Detect which cell encompasses the target text, then output its (x, y) center coordinate. 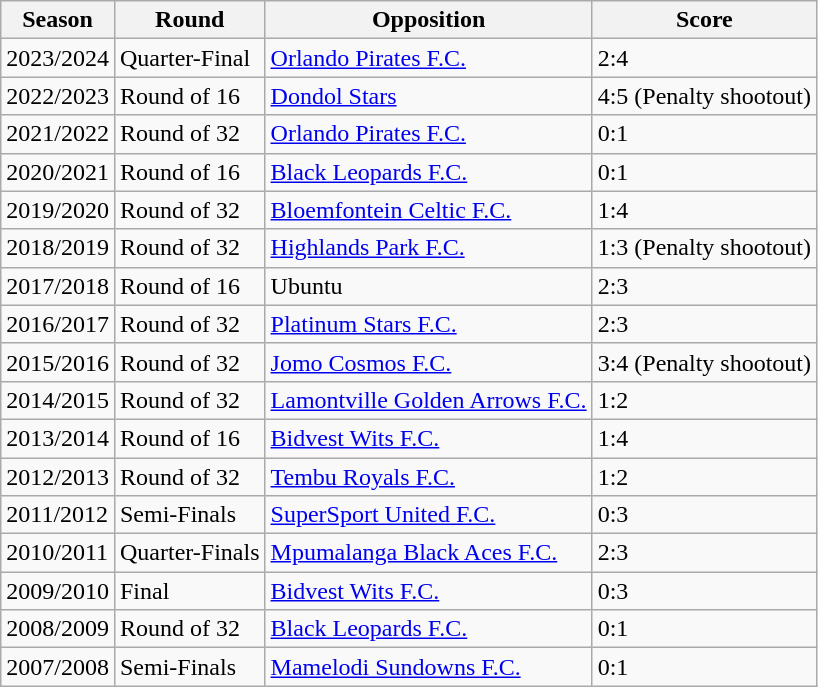
2022/2023 (58, 96)
Opposition (428, 20)
Ubuntu (428, 286)
2015/2016 (58, 362)
Mpumalanga Black Aces F.C. (428, 553)
Final (190, 591)
2013/2014 (58, 438)
2019/2020 (58, 210)
2:4 (704, 58)
2018/2019 (58, 248)
Dondol Stars (428, 96)
2021/2022 (58, 134)
Season (58, 20)
2020/2021 (58, 172)
Lamontville Golden Arrows F.C. (428, 400)
2014/2015 (58, 400)
3:4 (Penalty shootout) (704, 362)
2016/2017 (58, 324)
Platinum Stars F.C. (428, 324)
4:5 (Penalty shootout) (704, 96)
Round (190, 20)
Quarter-Finals (190, 553)
2010/2011 (58, 553)
2007/2008 (58, 667)
Highlands Park F.C. (428, 248)
2012/2013 (58, 477)
SuperSport United F.C. (428, 515)
2017/2018 (58, 286)
Score (704, 20)
Quarter-Final (190, 58)
Bloemfontein Celtic F.C. (428, 210)
2009/2010 (58, 591)
Jomo Cosmos F.C. (428, 362)
Mamelodi Sundowns F.C. (428, 667)
2008/2009 (58, 629)
1:3 (Penalty shootout) (704, 248)
2023/2024 (58, 58)
Tembu Royals F.C. (428, 477)
2011/2012 (58, 515)
